Pinpoint the cell where the given text exists, returning its (X, Y) midpoint coordinate. 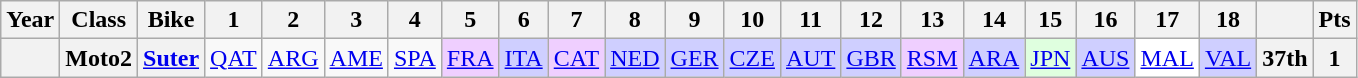
5 (470, 20)
18 (1228, 20)
AUT (810, 58)
AME (356, 58)
ARG (293, 58)
17 (1167, 20)
16 (1106, 20)
Class (99, 20)
37th (1285, 58)
NED (635, 58)
FRA (470, 58)
6 (524, 20)
7 (576, 20)
SPA (414, 58)
10 (752, 20)
CZE (752, 58)
ARA (994, 58)
GBR (871, 58)
RSM (932, 58)
CAT (576, 58)
MAL (1167, 58)
8 (635, 20)
Moto2 (99, 58)
11 (810, 20)
JPN (1050, 58)
ITA (524, 58)
GER (694, 58)
14 (994, 20)
3 (356, 20)
AUS (1106, 58)
15 (1050, 20)
2 (293, 20)
Bike (172, 20)
4 (414, 20)
QAT (234, 58)
Year (30, 20)
13 (932, 20)
Suter (172, 58)
9 (694, 20)
12 (871, 20)
VAL (1228, 58)
Pts (1334, 20)
